Extract the (X, Y) coordinate from the center of the cell holding the provided text.  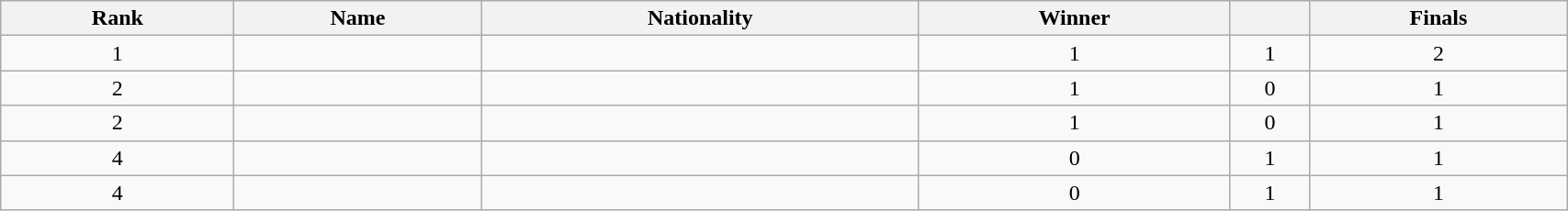
Finals (1438, 18)
Rank (118, 18)
Name (358, 18)
Nationality (700, 18)
Winner (1074, 18)
